Detect which cell encompasses the target text, then output its (x, y) center coordinate. 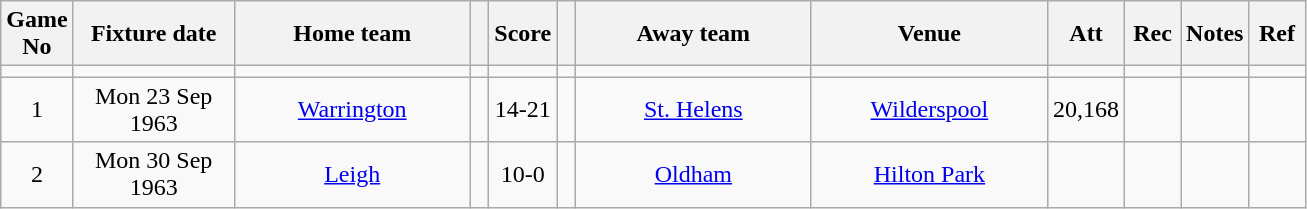
Venue (929, 34)
Leigh (352, 174)
Rec (1153, 34)
Warrington (352, 110)
Hilton Park (929, 174)
Ref (1277, 34)
Game No (37, 34)
Notes (1215, 34)
St. Helens (693, 110)
Oldham (693, 174)
Mon 23 Sep 1963 (154, 110)
1 (37, 110)
10-0 (523, 174)
Home team (352, 34)
Fixture date (154, 34)
2 (37, 174)
Away team (693, 34)
Att (1086, 34)
20,168 (1086, 110)
14-21 (523, 110)
Mon 30 Sep 1963 (154, 174)
Score (523, 34)
Wilderspool (929, 110)
